For the text-containing cell, return its midpoint in [X, Y] coordinate format. 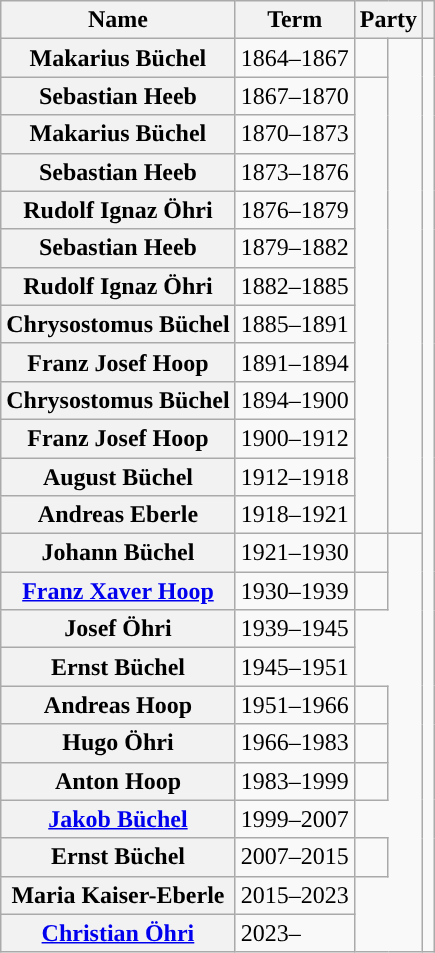
1912–1918 [294, 477]
August Büchel [118, 477]
1918–1921 [294, 515]
1882–1885 [294, 286]
Name [118, 20]
1867–1870 [294, 96]
Hugo Öhri [118, 743]
Andreas Hoop [118, 705]
1951–1966 [294, 705]
1983–1999 [294, 781]
1876–1879 [294, 210]
1894–1900 [294, 400]
2023– [294, 933]
Johann Büchel [118, 553]
1999–2007 [294, 819]
1873–1876 [294, 172]
Jakob Büchel [118, 819]
2007–2015 [294, 857]
Josef Öhri [118, 629]
1891–1894 [294, 362]
1921–1930 [294, 553]
Franz Xaver Hoop [118, 591]
Party [388, 20]
1879–1882 [294, 248]
Andreas Eberle [118, 515]
1939–1945 [294, 629]
1870–1873 [294, 134]
1966–1983 [294, 743]
1900–1912 [294, 438]
Christian Öhri [118, 933]
Anton Hoop [118, 781]
Maria Kaiser-Eberle [118, 895]
1945–1951 [294, 667]
Term [294, 20]
1930–1939 [294, 591]
1864–1867 [294, 58]
2015–2023 [294, 895]
1885–1891 [294, 324]
